Search for the cell housing the specified text and yield its (X, Y) center coordinate. 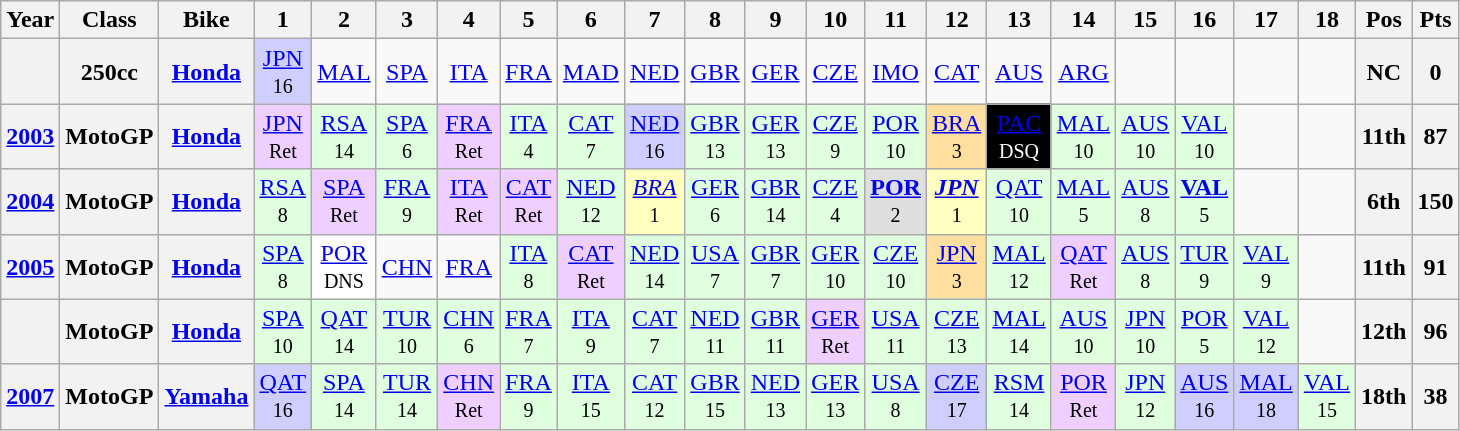
2005 (30, 266)
MAL14 (1019, 332)
ITARet (469, 202)
MAL5 (1083, 202)
BRA1 (654, 202)
12th (1384, 332)
FRARet (469, 136)
VAL9 (1266, 266)
VAL10 (1204, 136)
GBR (715, 72)
6 (590, 20)
POR10 (896, 136)
VAL5 (1204, 202)
SPARet (344, 202)
3 (407, 20)
CZE17 (956, 396)
ITA8 (529, 266)
TUR9 (1204, 266)
9 (775, 20)
NC (1384, 72)
BRA3 (956, 136)
SPA14 (344, 396)
87 (1436, 136)
17 (1266, 20)
CZE13 (956, 332)
SPA6 (407, 136)
ITA4 (529, 136)
11 (896, 20)
Year (30, 20)
JPN12 (1146, 396)
6th (1384, 202)
4 (469, 20)
JPN1 (956, 202)
SPA10 (283, 332)
NED12 (590, 202)
RSA14 (344, 136)
USA7 (715, 266)
38 (1436, 396)
GBR13 (715, 136)
JPN3 (956, 266)
0 (1436, 72)
SPA8 (283, 266)
USA8 (896, 396)
16 (1204, 20)
JPNRet (283, 136)
Bike (206, 20)
CHN (407, 266)
CHN6 (469, 332)
TUR10 (407, 332)
IMO (896, 72)
CHNRet (469, 396)
POR5 (1204, 332)
GBR14 (775, 202)
12 (956, 20)
5 (529, 20)
14 (1083, 20)
PORRet (1083, 396)
GERRet (836, 332)
ITA15 (590, 396)
2007 (30, 396)
AUS16 (1204, 396)
NED (654, 72)
GBR11 (775, 332)
8 (715, 20)
GER (775, 72)
QAT10 (1019, 202)
MAD (590, 72)
RSM14 (1019, 396)
Yamaha (206, 396)
ITA9 (590, 332)
USA11 (896, 332)
18 (1326, 20)
CZE9 (836, 136)
NED16 (654, 136)
MAL (344, 72)
CAT12 (654, 396)
2004 (30, 202)
1 (283, 20)
NED13 (775, 396)
2003 (30, 136)
150 (1436, 202)
GBR7 (775, 266)
SPA (407, 72)
NED14 (654, 266)
13 (1019, 20)
15 (1146, 20)
18th (1384, 396)
ITA (469, 72)
JPN16 (283, 72)
2 (344, 20)
VAL15 (1326, 396)
ARG (1083, 72)
CAT (956, 72)
MAL10 (1083, 136)
Pts (1436, 20)
FRA7 (529, 332)
JPN10 (1146, 332)
QAT14 (344, 332)
POR2 (896, 202)
MAL18 (1266, 396)
RSA8 (283, 202)
MAL12 (1019, 266)
7 (654, 20)
QATRet (1083, 266)
GER10 (836, 266)
VAL12 (1266, 332)
GER6 (715, 202)
PACDSQ (1019, 136)
GBR15 (715, 396)
Class (110, 20)
AUS (1019, 72)
CZE4 (836, 202)
PORDNS (344, 266)
CZE (836, 72)
QAT16 (283, 396)
NED11 (715, 332)
91 (1436, 266)
10 (836, 20)
TUR14 (407, 396)
Pos (1384, 20)
250cc (110, 72)
CZE10 (896, 266)
96 (1436, 332)
